From the cell containing the given text, extract its center point as (x, y) coordinate. 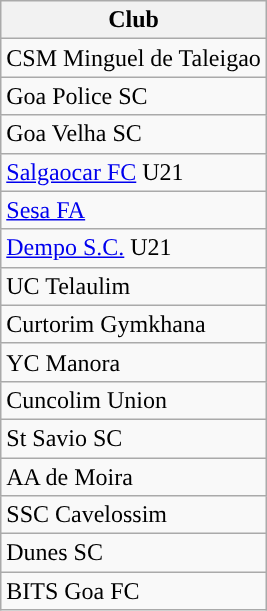
Sesa FA (134, 210)
AA de Moira (134, 477)
UC Telaulim (134, 286)
Cuncolim Union (134, 400)
Curtorim Gymkhana (134, 324)
CSM Minguel de Taleigao (134, 58)
BITS Goa FC (134, 591)
Dunes SC (134, 553)
Club (134, 20)
St Savio SC (134, 438)
Goa Police SC (134, 96)
SSC Cavelossim (134, 515)
Dempo S.C. U21 (134, 248)
YC Manora (134, 362)
Salgaocar FC U21 (134, 172)
Goa Velha SC (134, 134)
